Pinpoint the cell where the given text exists, returning its (x, y) midpoint coordinate. 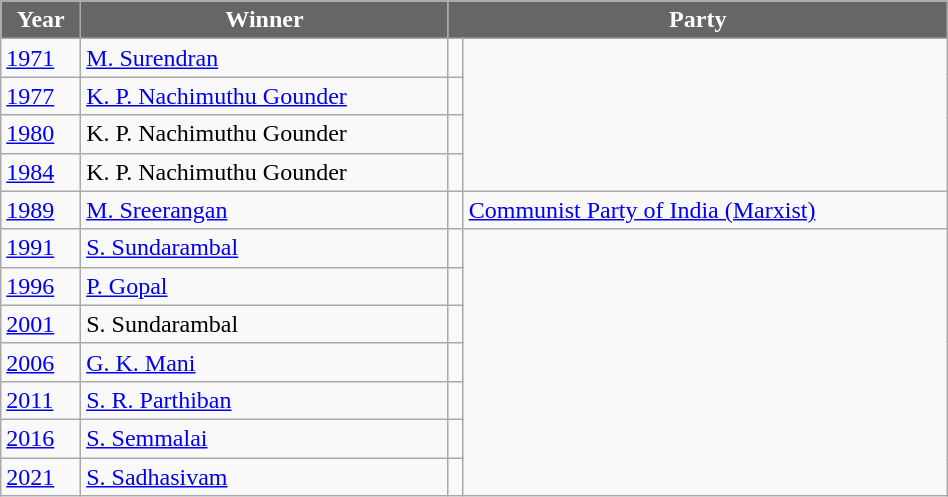
1980 (41, 134)
Communist Party of India (Marxist) (705, 210)
G. K. Mani (265, 362)
2016 (41, 438)
1984 (41, 172)
Party (698, 20)
Winner (265, 20)
S. R. Parthiban (265, 400)
1991 (41, 248)
S. Sadhasivam (265, 477)
2011 (41, 400)
1996 (41, 286)
2021 (41, 477)
Year (41, 20)
M. Surendran (265, 58)
1971 (41, 58)
1989 (41, 210)
2001 (41, 324)
2006 (41, 362)
M. Sreerangan (265, 210)
1977 (41, 96)
P. Gopal (265, 286)
S. Semmalai (265, 438)
